Return (x, y) of the center of cell containing provided text 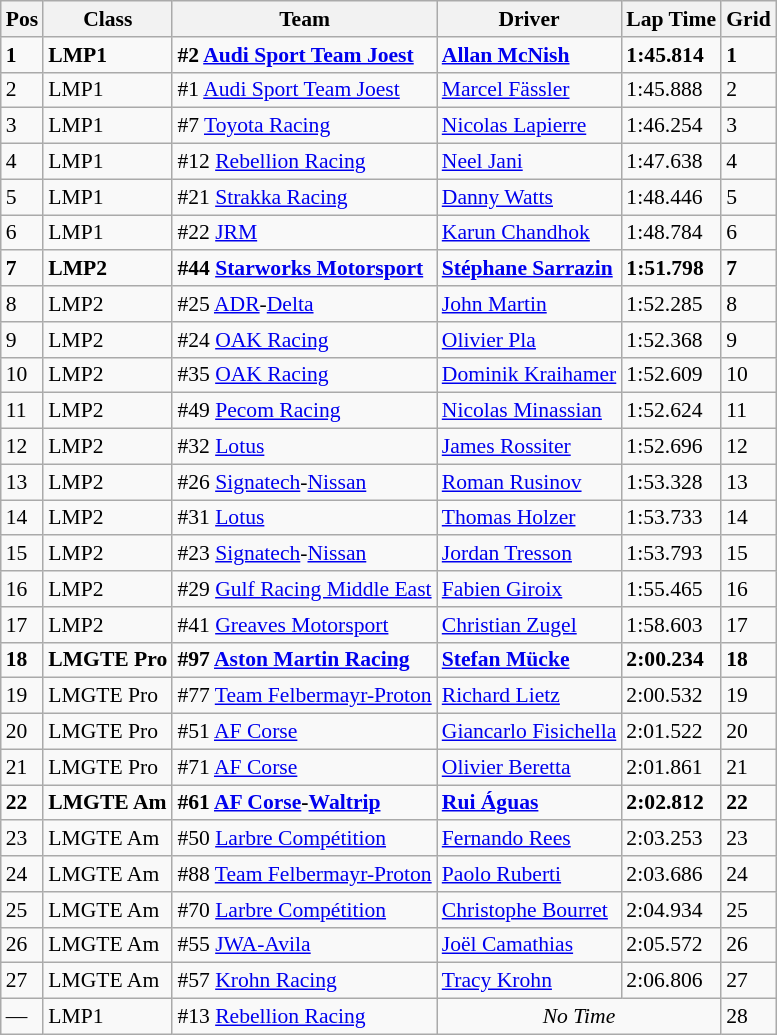
#13 Rebellion Racing (304, 1017)
2:03.686 (671, 874)
1:47.638 (671, 162)
#44 Starworks Motorsport (304, 269)
Danny Watts (530, 197)
#97 Aston Martin Racing (304, 660)
Neel Jani (530, 162)
1:45.888 (671, 90)
Richard Lietz (530, 696)
Fernando Rees (530, 839)
1:51.798 (671, 269)
#41 Greaves Motorsport (304, 625)
Lap Time (671, 19)
Olivier Pla (530, 340)
Jordan Tresson (530, 554)
#1 Audi Sport Team Joest (304, 90)
Grid (748, 19)
#12 Rebellion Racing (304, 162)
1:58.603 (671, 625)
1:52.696 (671, 447)
2:01.861 (671, 767)
1:53.793 (671, 554)
2:06.806 (671, 981)
#88 Team Felbermayr-Proton (304, 874)
1:48.446 (671, 197)
Nicolas Minassian (530, 411)
#26 Signatech-Nissan (304, 482)
2:02.812 (671, 803)
1:53.328 (671, 482)
1:45.814 (671, 55)
Stefan Mücke (530, 660)
Christophe Bourret (530, 910)
2:04.934 (671, 910)
Paolo Ruberti (530, 874)
John Martin (530, 304)
Karun Chandhok (530, 233)
Rui Águas (530, 803)
#61 AF Corse-Waltrip (304, 803)
Dominik Kraihamer (530, 375)
Giancarlo Fisichella (530, 732)
#51 AF Corse (304, 732)
#77 Team Felbermayr-Proton (304, 696)
Tracy Krohn (530, 981)
1:48.784 (671, 233)
Allan McNish (530, 55)
#70 Larbre Compétition (304, 910)
#24 OAK Racing (304, 340)
Thomas Holzer (530, 518)
#29 Gulf Racing Middle East (304, 589)
2:01.522 (671, 732)
#21 Strakka Racing (304, 197)
James Rossiter (530, 447)
#55 JWA-Avila (304, 945)
1:55.465 (671, 589)
#31 Lotus (304, 518)
#49 Pecom Racing (304, 411)
Marcel Fässler (530, 90)
#35 OAK Racing (304, 375)
Fabien Giroix (530, 589)
2:05.572 (671, 945)
Stéphane Sarrazin (530, 269)
— (22, 1017)
#23 Signatech-Nissan (304, 554)
1:52.368 (671, 340)
1:53.733 (671, 518)
Driver (530, 19)
Nicolas Lapierre (530, 126)
Christian Zugel (530, 625)
#57 Krohn Racing (304, 981)
#25 ADR-Delta (304, 304)
1:52.285 (671, 304)
#2 Audi Sport Team Joest (304, 55)
Olivier Beretta (530, 767)
1:52.624 (671, 411)
Pos (22, 19)
Joël Camathias (530, 945)
2:00.234 (671, 660)
Roman Rusinov (530, 482)
#22 JRM (304, 233)
2:00.532 (671, 696)
No Time (579, 1017)
#7 Toyota Racing (304, 126)
28 (748, 1017)
2:03.253 (671, 839)
Class (108, 19)
#71 AF Corse (304, 767)
#50 Larbre Compétition (304, 839)
Team (304, 19)
#32 Lotus (304, 447)
1:52.609 (671, 375)
1:46.254 (671, 126)
